Output the (X, Y) coordinate of the center of the cell containing the given text.  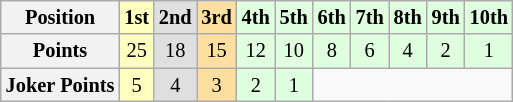
5th (294, 17)
4th (256, 17)
10th (489, 17)
2nd (176, 17)
10 (294, 51)
Position (60, 17)
Points (60, 51)
6 (370, 51)
1st (136, 17)
5 (136, 85)
6th (332, 17)
Joker Points (60, 85)
15 (216, 51)
9th (446, 17)
18 (176, 51)
7th (370, 17)
12 (256, 51)
8th (408, 17)
3 (216, 85)
8 (332, 51)
25 (136, 51)
3rd (216, 17)
